Identify which cell holds the provided text, then report its (x, y) central coordinate. 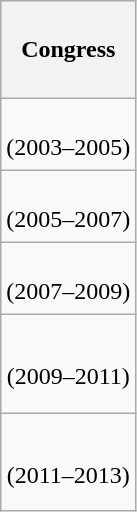
(2005–2007) (68, 206)
(2007–2009) (68, 278)
(2003–2005) (68, 134)
Congress (68, 50)
(2009–2011) (68, 363)
(2011–2013) (68, 462)
